Provide the (X, Y) coordinate of the cell's center where the given text is located.  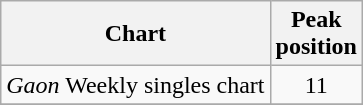
Peakposition (316, 34)
Gaon Weekly singles chart (136, 85)
Chart (136, 34)
11 (316, 85)
